Extract the [x, y] coordinate from the center of the cell holding the provided text.  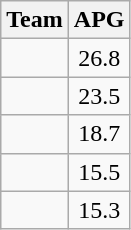
26.8 [99, 58]
15.5 [99, 172]
23.5 [99, 96]
APG [99, 20]
Team [35, 20]
15.3 [99, 210]
18.7 [99, 134]
